Identify which cell holds the provided text, then report its [x, y] central coordinate. 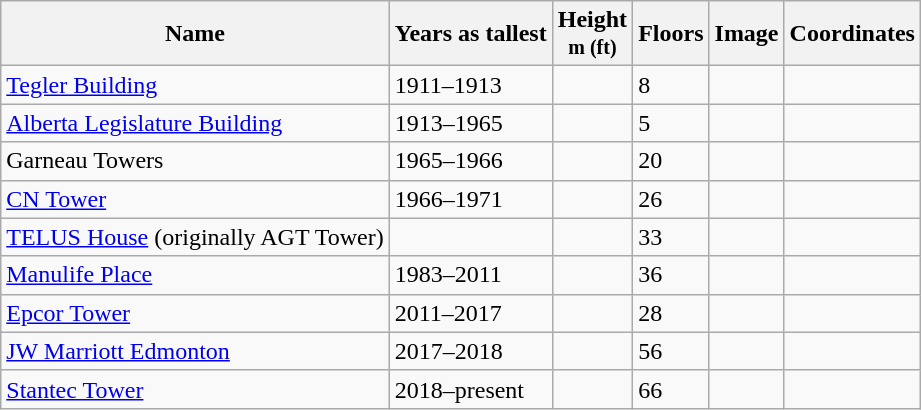
8 [671, 85]
5 [671, 123]
TELUS House (originally AGT Tower) [195, 237]
1966–1971 [470, 199]
Manulife Place [195, 275]
2018–present [470, 389]
66 [671, 389]
56 [671, 351]
1913–1965 [470, 123]
JW Marriott Edmonton [195, 351]
36 [671, 275]
1911–1913 [470, 85]
Floors [671, 34]
Stantec Tower [195, 389]
33 [671, 237]
CN Tower [195, 199]
28 [671, 313]
Coordinates [852, 34]
1965–1966 [470, 161]
Image [746, 34]
2011–2017 [470, 313]
Garneau Towers [195, 161]
26 [671, 199]
2017–2018 [470, 351]
1983–2011 [470, 275]
Epcor Tower [195, 313]
Name [195, 34]
Tegler Building [195, 85]
Years as tallest [470, 34]
Alberta Legislature Building [195, 123]
Heightm (ft) [592, 34]
20 [671, 161]
